Scan for the cell matching the given text and deliver its (X, Y) coordinate at center. 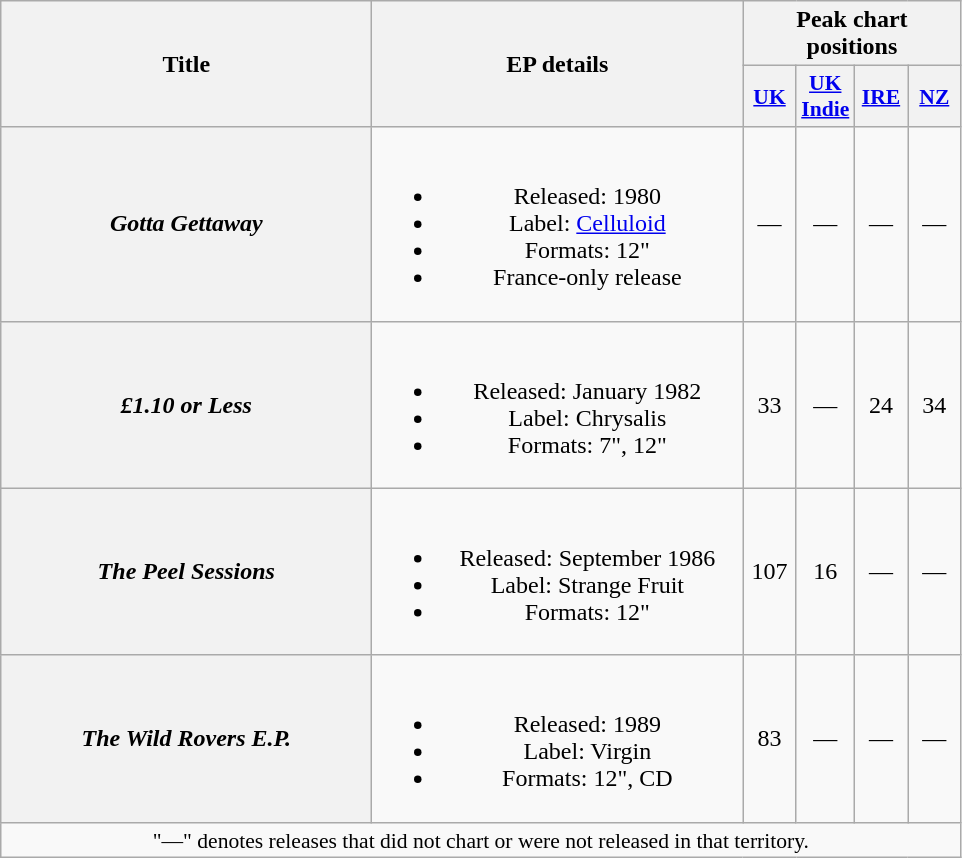
83 (770, 738)
16 (825, 572)
IRE (880, 96)
UK (770, 96)
UK Indie (825, 96)
"—" denotes releases that did not chart or were not released in that territory. (481, 840)
EP details (558, 64)
The Wild Rovers E.P. (186, 738)
£1.10 or Less (186, 404)
Released: 1989Label: VirginFormats: 12", CD (558, 738)
Released: 1980Label: CelluloidFormats: 12"France-only release (558, 224)
107 (770, 572)
34 (934, 404)
24 (880, 404)
Peak chart positions (852, 34)
Released: January 1982Label: ChrysalisFormats: 7", 12" (558, 404)
33 (770, 404)
Gotta Gettaway (186, 224)
Title (186, 64)
Released: September 1986Label: Strange FruitFormats: 12" (558, 572)
The Peel Sessions (186, 572)
NZ (934, 96)
